Search for the cell housing the specified text and yield its [x, y] center coordinate. 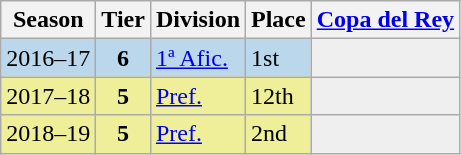
Copa del Rey [385, 20]
2nd [279, 134]
2017–18 [48, 96]
2018–19 [48, 134]
1ª Afic. [198, 58]
6 [124, 58]
Place [279, 20]
12th [279, 96]
Tier [124, 20]
Division [198, 20]
2016–17 [48, 58]
Season [48, 20]
1st [279, 58]
